Identify which cell holds the provided text, then report its [X, Y] central coordinate. 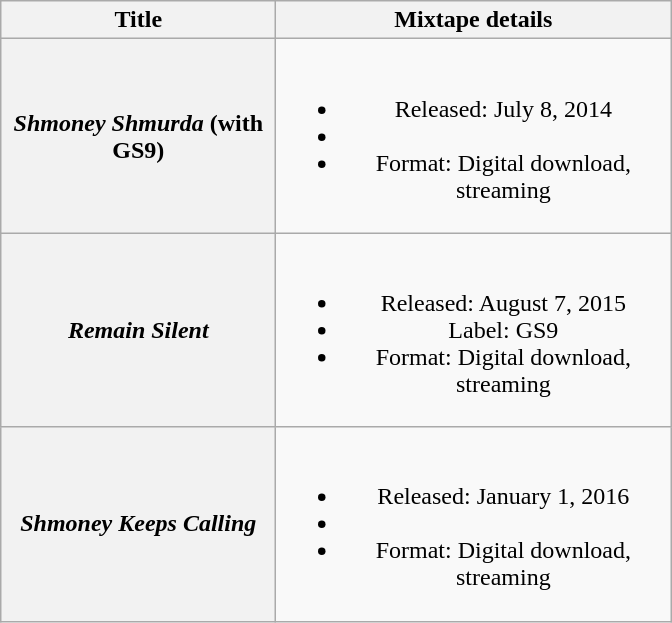
Released: July 8, 2014Format: Digital download, streaming [474, 136]
Shmoney Keeps Calling [138, 524]
Released: January 1, 2016Format: Digital download, streaming [474, 524]
Shmoney Shmurda (with GS9) [138, 136]
Remain Silent [138, 330]
Mixtape details [474, 20]
Title [138, 20]
Released: August 7, 2015Label: GS9Format: Digital download, streaming [474, 330]
